Scan for the cell matching the given text and deliver its [x, y] coordinate at center. 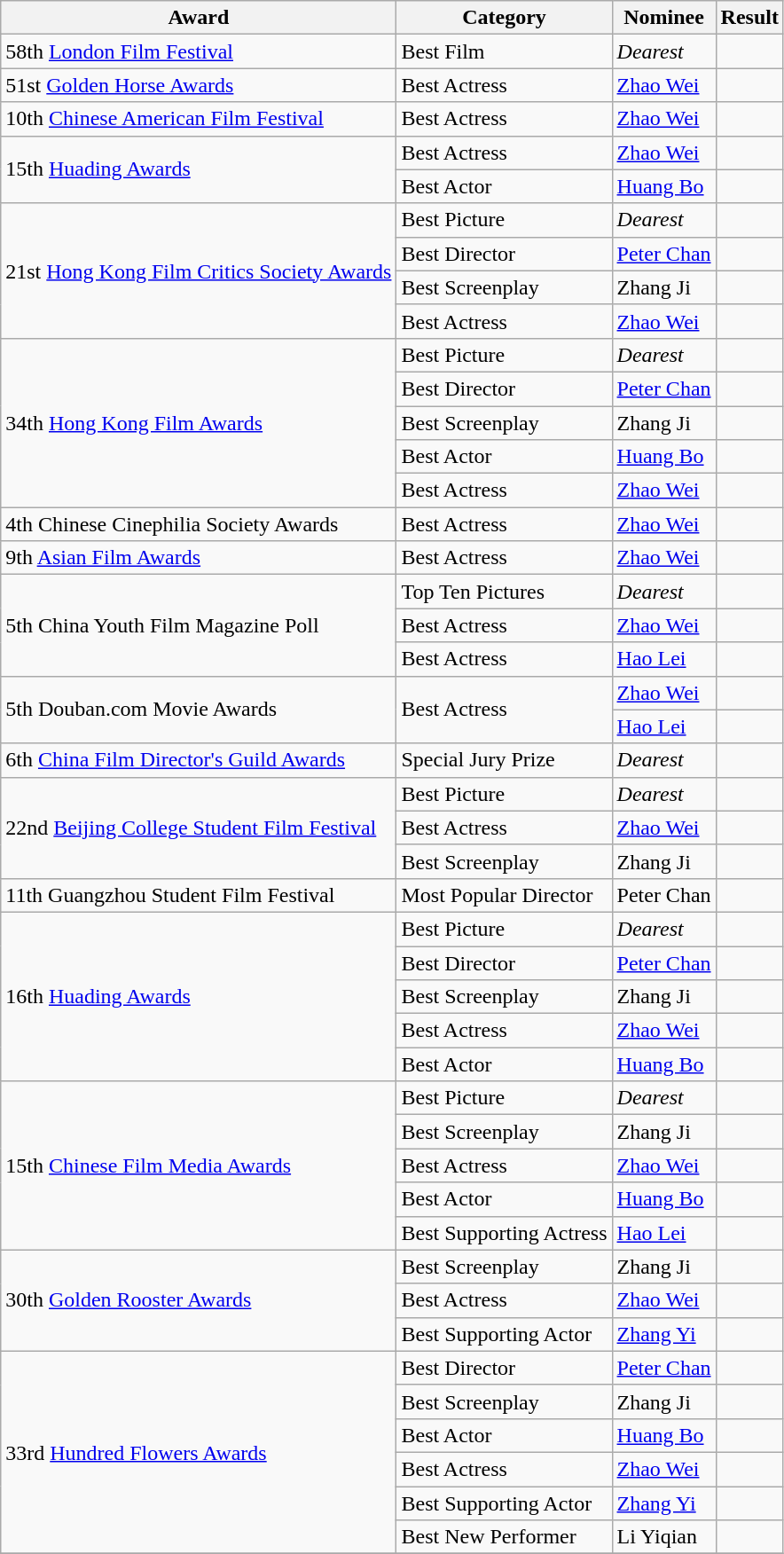
5th Douban.com Movie Awards [199, 710]
4th Chinese Cinephilia Society Awards [199, 524]
11th Guangzhou Student Film Festival [199, 895]
22nd Beijing College Student Film Festival [199, 828]
6th China Film Director's Guild Awards [199, 760]
Nominee [663, 18]
21st Hong Kong Film Critics Society Awards [199, 271]
Category [504, 18]
51st Golden Horse Awards [199, 85]
34th Hong Kong Film Awards [199, 422]
Result [749, 18]
Special Jury Prize [504, 760]
Best Supporting Actress [504, 1233]
5th China Youth Film Magazine Poll [199, 625]
9th Asian Film Awards [199, 558]
Award [199, 18]
Most Popular Director [504, 895]
Li Yiqian [663, 1537]
15th Huading Awards [199, 169]
Best New Performer [504, 1537]
16th Huading Awards [199, 996]
33rd Hundred Flowers Awards [199, 1452]
15th Chinese Film Media Awards [199, 1165]
Best Film [504, 51]
30th Golden Rooster Awards [199, 1300]
58th London Film Festival [199, 51]
10th Chinese American Film Festival [199, 119]
Top Ten Pictures [504, 592]
